Identify which cell holds the provided text, then report its (X, Y) central coordinate. 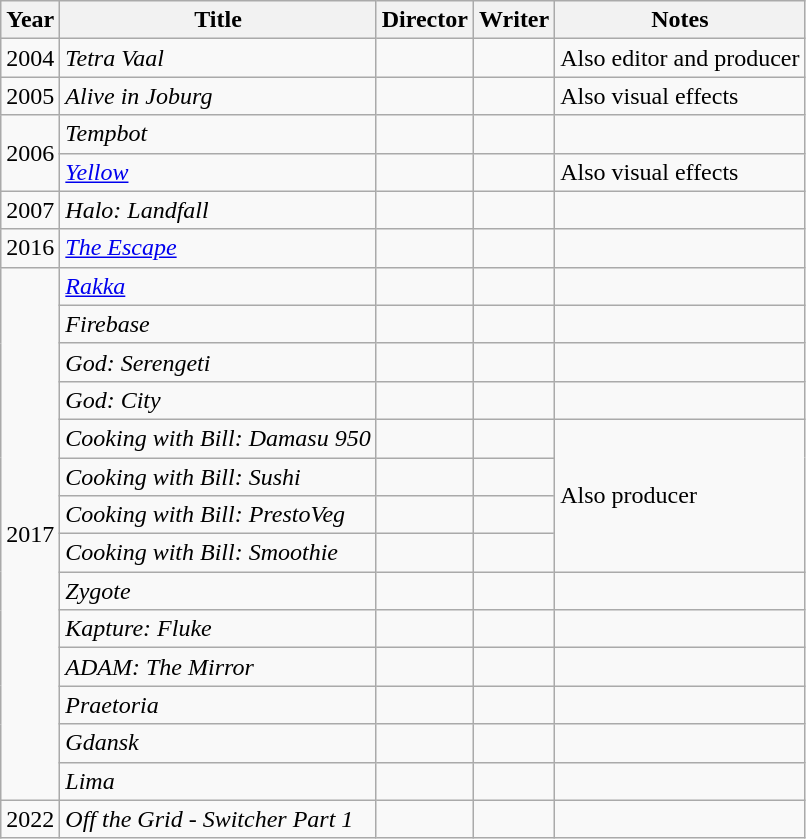
Yellow (218, 172)
Rakka (218, 286)
2007 (30, 210)
Zygote (218, 591)
Firebase (218, 324)
Lima (218, 781)
2016 (30, 248)
2017 (30, 534)
Director (424, 20)
Off the Grid - Switcher Part 1 (218, 819)
The Escape (218, 248)
Kapture: Fluke (218, 629)
Notes (680, 20)
God: Serengeti (218, 362)
Tetra Vaal (218, 58)
ADAM: The Mirror (218, 667)
Year (30, 20)
2005 (30, 96)
Tempbot (218, 134)
Cooking with Bill: Sushi (218, 477)
Cooking with Bill: Smoothie (218, 553)
Halo: Landfall (218, 210)
2004 (30, 58)
God: City (218, 400)
Also editor and producer (680, 58)
Cooking with Bill: Damasu 950 (218, 438)
Praetoria (218, 705)
Also producer (680, 495)
Writer (514, 20)
Cooking with Bill: PrestoVeg (218, 515)
2022 (30, 819)
2006 (30, 153)
Title (218, 20)
Gdansk (218, 743)
Alive in Joburg (218, 96)
